Scan for the cell matching the given text and deliver its [X, Y] coordinate at center. 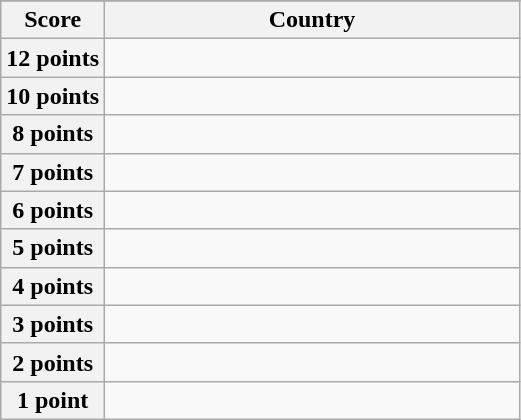
8 points [53, 134]
2 points [53, 362]
4 points [53, 286]
6 points [53, 210]
7 points [53, 172]
10 points [53, 96]
Country [312, 20]
3 points [53, 324]
12 points [53, 58]
Score [53, 20]
5 points [53, 248]
1 point [53, 400]
